Scan for the cell matching the given text and deliver its (x, y) coordinate at center. 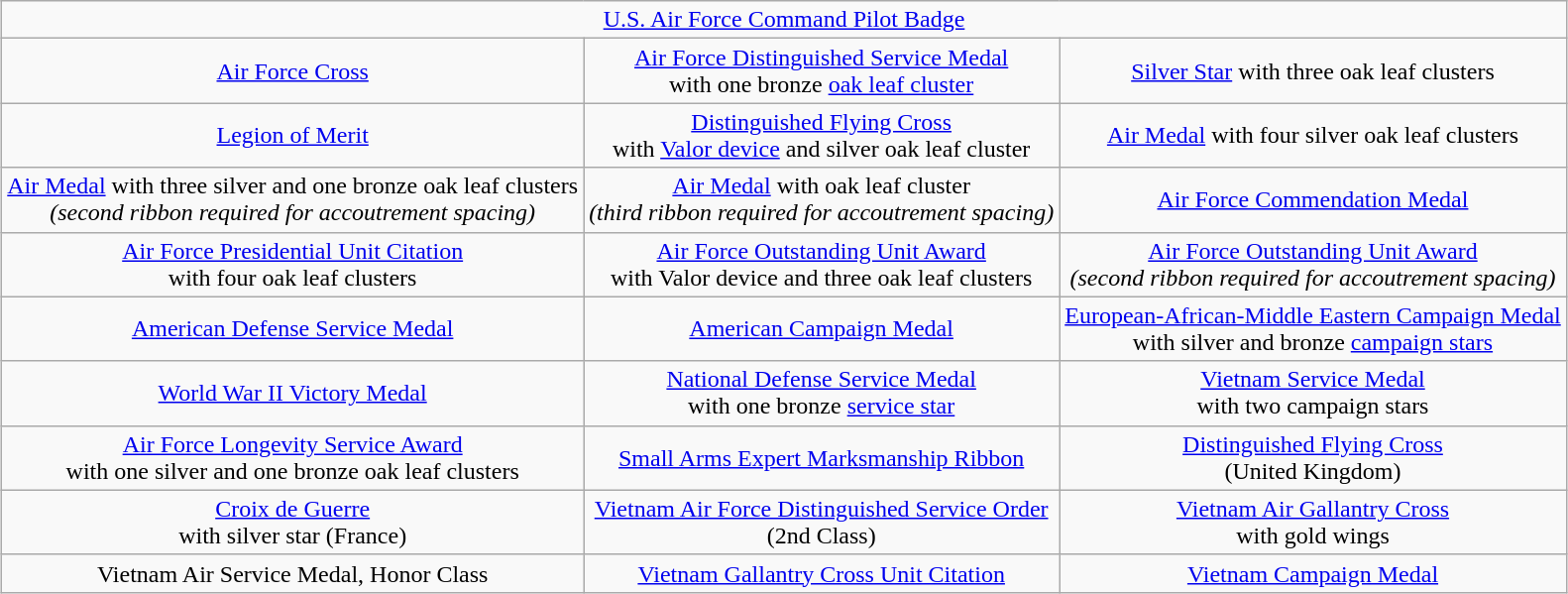
Air Medal with oak leaf cluster(third ribbon required for accoutrement spacing) (822, 200)
Air Force Commendation Medal (1313, 200)
Distinguished Flying Cross(United Kingdom) (1313, 458)
Small Arms Expert Marksmanship Ribbon (822, 458)
U.S. Air Force Command Pilot Badge (785, 20)
Vietnam Air Force Distinguished Service Order(2nd Class) (822, 522)
Legion of Merit (293, 135)
American Defense Service Medal (293, 329)
Air Force Distinguished Service Medalwith one bronze oak leaf cluster (822, 71)
American Campaign Medal (822, 329)
Air Medal with three silver and one bronze oak leaf clusters(second ribbon required for accoutrement spacing) (293, 200)
Vietnam Air Gallantry Crosswith gold wings (1313, 522)
Croix de Guerrewith silver star (France) (293, 522)
Air Force Outstanding Unit Award(second ribbon required for accoutrement spacing) (1313, 264)
Vietnam Campaign Medal (1313, 573)
National Defense Service Medalwith one bronze service star (822, 393)
Silver Star with three oak leaf clusters (1313, 71)
Vietnam Gallantry Cross Unit Citation (822, 573)
Distinguished Flying Crosswith Valor device and silver oak leaf cluster (822, 135)
Air Force Cross (293, 71)
Vietnam Air Service Medal, Honor Class (293, 573)
Air Force Longevity Service Awardwith one silver and one bronze oak leaf clusters (293, 458)
Vietnam Service Medalwith two campaign stars (1313, 393)
Air Force Outstanding Unit Awardwith Valor device and three oak leaf clusters (822, 264)
Air Medal with four silver oak leaf clusters (1313, 135)
European-African-Middle Eastern Campaign Medalwith silver and bronze campaign stars (1313, 329)
World War II Victory Medal (293, 393)
Air Force Presidential Unit Citationwith four oak leaf clusters (293, 264)
